Scan for the cell matching the given text and deliver its [x, y] coordinate at center. 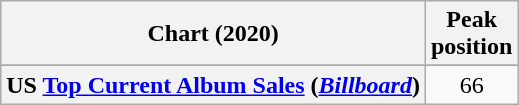
US Top Current Album Sales (Billboard) [214, 85]
66 [471, 85]
Peakposition [471, 34]
Chart (2020) [214, 34]
